Locate the cell with the specified text and output its (x, y) center coordinate. 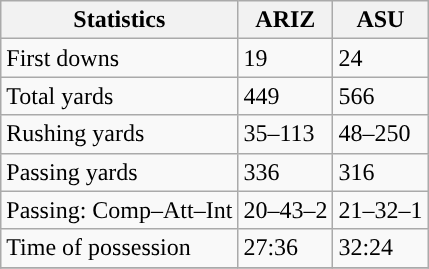
449 (286, 96)
First downs (120, 58)
316 (380, 172)
32:24 (380, 248)
566 (380, 96)
21–32–1 (380, 210)
24 (380, 58)
336 (286, 172)
19 (286, 58)
Time of possession (120, 248)
ASU (380, 20)
Rushing yards (120, 134)
27:36 (286, 248)
48–250 (380, 134)
20–43–2 (286, 210)
Statistics (120, 20)
Passing: Comp–Att–Int (120, 210)
Passing yards (120, 172)
35–113 (286, 134)
ARIZ (286, 20)
Total yards (120, 96)
